Identify which cell holds the provided text, then report its (x, y) central coordinate. 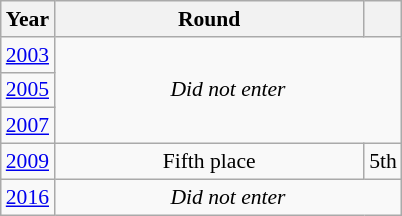
2016 (28, 197)
Year (28, 19)
2003 (28, 55)
5th (383, 162)
2007 (28, 126)
Fifth place (209, 162)
Round (209, 19)
2005 (28, 90)
2009 (28, 162)
